Capture the cell that displays the provided text and extract its (X, Y) central coordinate. 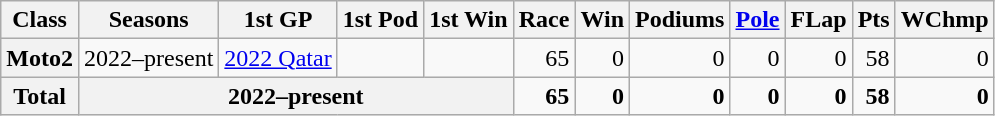
2022 Qatar (278, 58)
FLap (818, 20)
Win (602, 20)
Seasons (148, 20)
Race (544, 20)
1st Win (469, 20)
1st GP (278, 20)
1st Pod (380, 20)
Total (40, 96)
Podiums (680, 20)
Pole (758, 20)
Pts (874, 20)
Class (40, 20)
WChmp (944, 20)
Moto2 (40, 58)
